Find where the given text appears and provide that cell's center as (x, y) coordinate. 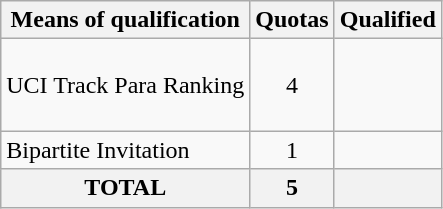
5 (292, 188)
1 (292, 150)
4 (292, 85)
Quotas (292, 20)
TOTAL (126, 188)
Means of qualification (126, 20)
Bipartite Invitation (126, 150)
Qualified (388, 20)
UCI Track Para Ranking (126, 85)
